Provide the [x, y] coordinate of the cell's center where the given text is located.  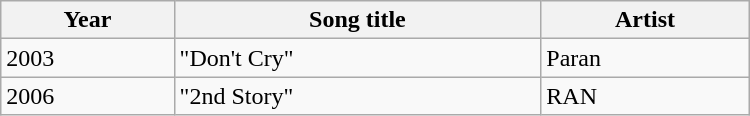
2003 [88, 58]
2006 [88, 96]
"Don't Cry" [358, 58]
Song title [358, 20]
"2nd Story" [358, 96]
RAN [645, 96]
Year [88, 20]
Artist [645, 20]
Paran [645, 58]
